Output the (X, Y) coordinate of the center of the cell containing the given text.  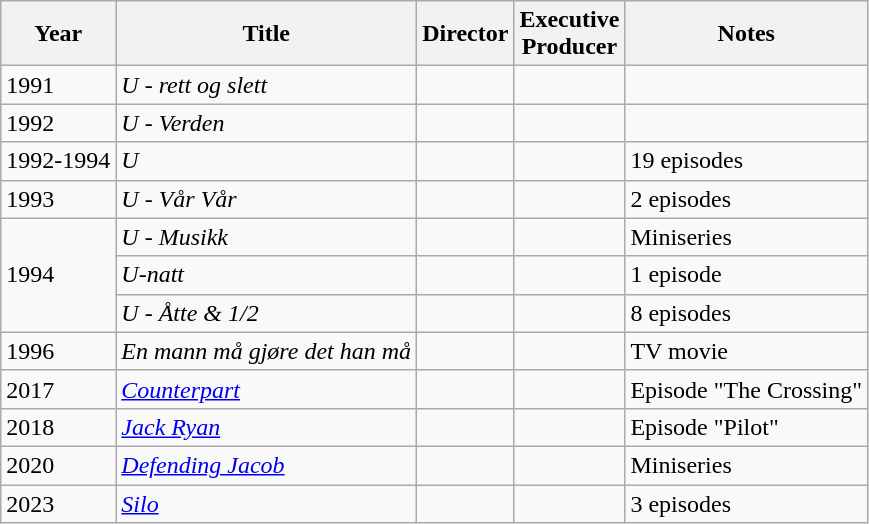
1996 (58, 351)
1 episode (746, 275)
U - Vår Vår (266, 199)
1994 (58, 275)
TV movie (746, 351)
1992-1994 (58, 161)
2 episodes (746, 199)
U - rett og slett (266, 85)
Year (58, 34)
Notes (746, 34)
8 episodes (746, 313)
Jack Ryan (266, 427)
U (266, 161)
Title (266, 34)
2023 (58, 503)
2020 (58, 465)
1992 (58, 123)
Director (466, 34)
En mann må gjøre det han må (266, 351)
Counterpart (266, 389)
ExecutiveProducer (570, 34)
U - Åtte & 1/2 (266, 313)
U-natt (266, 275)
1993 (58, 199)
Episode "Pilot" (746, 427)
U - Musikk (266, 237)
Silo (266, 503)
19 episodes (746, 161)
2017 (58, 389)
Defending Jacob (266, 465)
3 episodes (746, 503)
U - Verden (266, 123)
1991 (58, 85)
Episode "The Crossing" (746, 389)
2018 (58, 427)
